Scan for the cell matching the given text and deliver its (X, Y) coordinate at center. 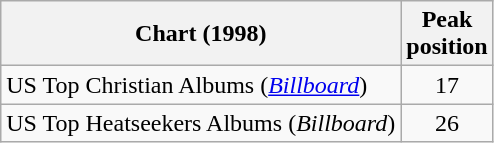
17 (447, 85)
US Top Christian Albums (Billboard) (201, 85)
Peakposition (447, 34)
26 (447, 123)
Chart (1998) (201, 34)
US Top Heatseekers Albums (Billboard) (201, 123)
